Scan for the cell matching the given text and deliver its [x, y] coordinate at center. 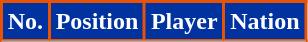
Nation [265, 22]
No. [26, 22]
Player [184, 22]
Position [96, 22]
